Capture the cell that displays the provided text and extract its [X, Y] central coordinate. 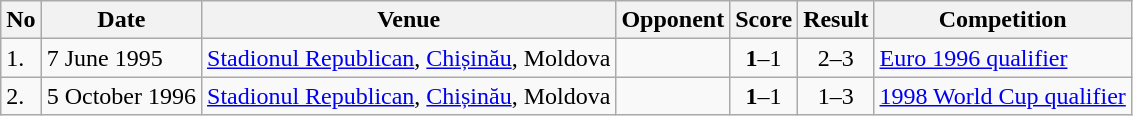
Opponent [673, 20]
Competition [1002, 20]
No [21, 20]
Euro 1996 qualifier [1002, 58]
Score [764, 20]
7 June 1995 [121, 58]
Result [836, 20]
Venue [409, 20]
1. [21, 58]
2. [21, 96]
1–3 [836, 96]
1998 World Cup qualifier [1002, 96]
2–3 [836, 58]
Date [121, 20]
5 October 1996 [121, 96]
